Detect which cell encompasses the target text, then output its [x, y] center coordinate. 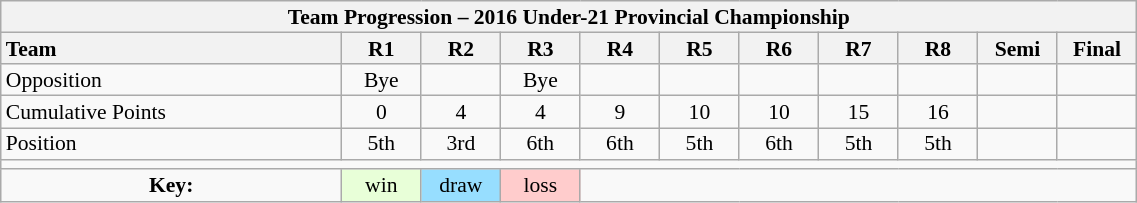
3rd [461, 144]
Semi [1018, 49]
Team [172, 49]
win [382, 186]
R7 [859, 49]
15 [859, 112]
Final [1097, 49]
Team Progression – 2016 Under-21 Provincial Championship [569, 17]
R8 [938, 49]
0 [382, 112]
Cumulative Points [172, 112]
loss [541, 186]
Position [172, 144]
draw [461, 186]
R3 [541, 49]
R1 [382, 49]
16 [938, 112]
9 [620, 112]
Opposition [172, 81]
R4 [620, 49]
R5 [700, 49]
Key: [172, 186]
R6 [779, 49]
R2 [461, 49]
